From the cell containing the given text, extract its center point as [X, Y] coordinate. 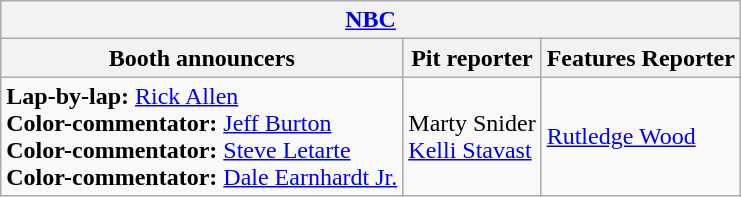
NBC [371, 20]
Features Reporter [640, 58]
Pit reporter [472, 58]
Booth announcers [202, 58]
Rutledge Wood [640, 136]
Lap-by-lap: Rick AllenColor-commentator: Jeff BurtonColor-commentator: Steve LetarteColor-commentator: Dale Earnhardt Jr. [202, 136]
Marty SniderKelli Stavast [472, 136]
